Output the (X, Y) coordinate of the center of the cell containing the given text.  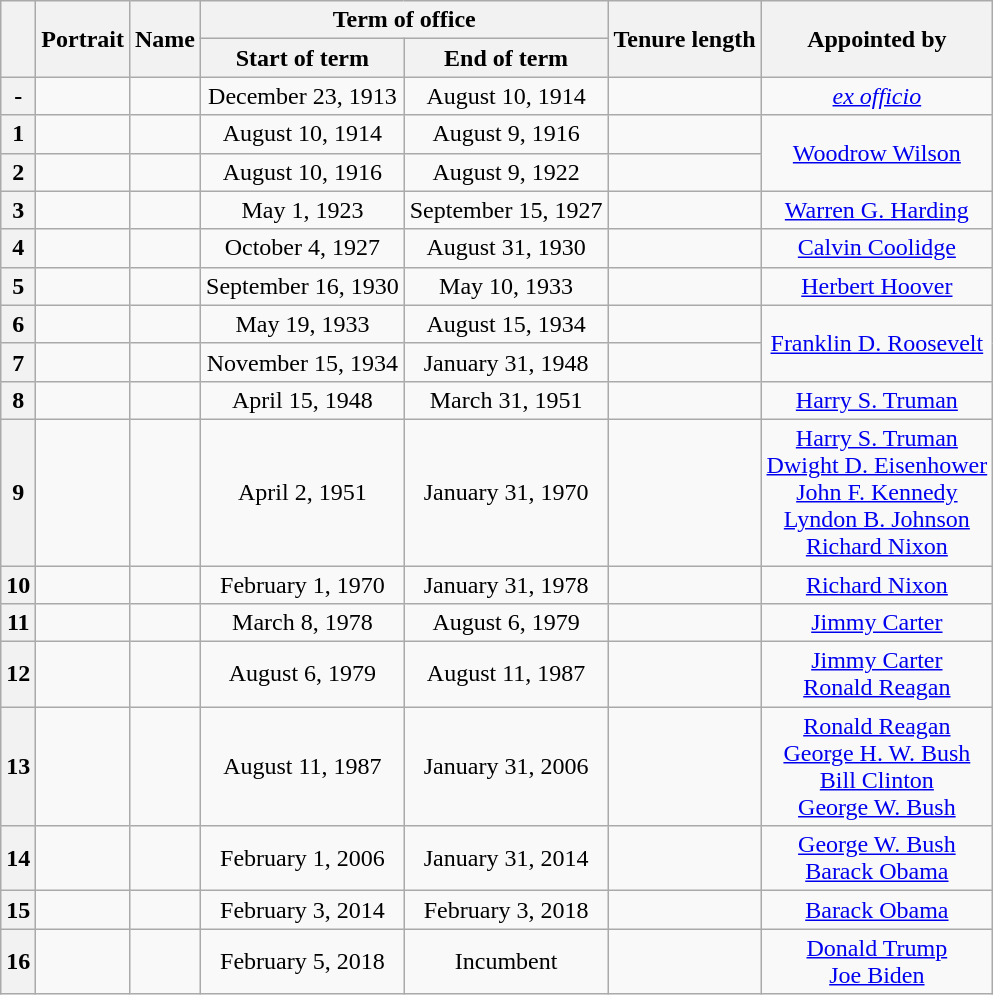
February 1, 1970 (303, 585)
8 (18, 400)
January 31, 1978 (506, 585)
Term of office (404, 20)
Jimmy Carter (877, 623)
January 31, 1970 (506, 492)
Ronald ReaganGeorge H. W. BushBill ClintonGeorge W. Bush (877, 766)
February 3, 2018 (506, 910)
May 19, 1933 (303, 324)
Name (164, 39)
May 10, 1933 (506, 286)
5 (18, 286)
12 (18, 674)
9 (18, 492)
May 1, 1923 (303, 210)
September 16, 1930 (303, 286)
August 10, 1916 (303, 172)
End of term (506, 58)
Herbert Hoover (877, 286)
2 (18, 172)
Tenure length (684, 39)
Incumbent (506, 962)
August 9, 1916 (506, 134)
14 (18, 858)
Harry S. Truman (877, 400)
September 15, 1927 (506, 210)
1 (18, 134)
Jimmy CarterRonald Reagan (877, 674)
ex officio (877, 96)
Harry S. TrumanDwight D. EisenhowerJohn F. KennedyLyndon B. JohnsonRichard Nixon (877, 492)
April 15, 1948 (303, 400)
13 (18, 766)
February 1, 2006 (303, 858)
- (18, 96)
August 15, 1934 (506, 324)
Start of term (303, 58)
Calvin Coolidge (877, 248)
Barack Obama (877, 910)
16 (18, 962)
Woodrow Wilson (877, 153)
Appointed by (877, 39)
January 31, 2006 (506, 766)
15 (18, 910)
January 31, 2014 (506, 858)
7 (18, 362)
November 15, 1934 (303, 362)
Franklin D. Roosevelt (877, 343)
4 (18, 248)
August 31, 1930 (506, 248)
December 23, 1913 (303, 96)
April 2, 1951 (303, 492)
October 4, 1927 (303, 248)
March 8, 1978 (303, 623)
George W. BushBarack Obama (877, 858)
11 (18, 623)
Warren G. Harding (877, 210)
3 (18, 210)
January 31, 1948 (506, 362)
August 9, 1922 (506, 172)
Donald TrumpJoe Biden (877, 962)
March 31, 1951 (506, 400)
Richard Nixon (877, 585)
6 (18, 324)
Portrait (83, 39)
February 3, 2014 (303, 910)
February 5, 2018 (303, 962)
10 (18, 585)
